Search for the cell housing the specified text and yield its (x, y) center coordinate. 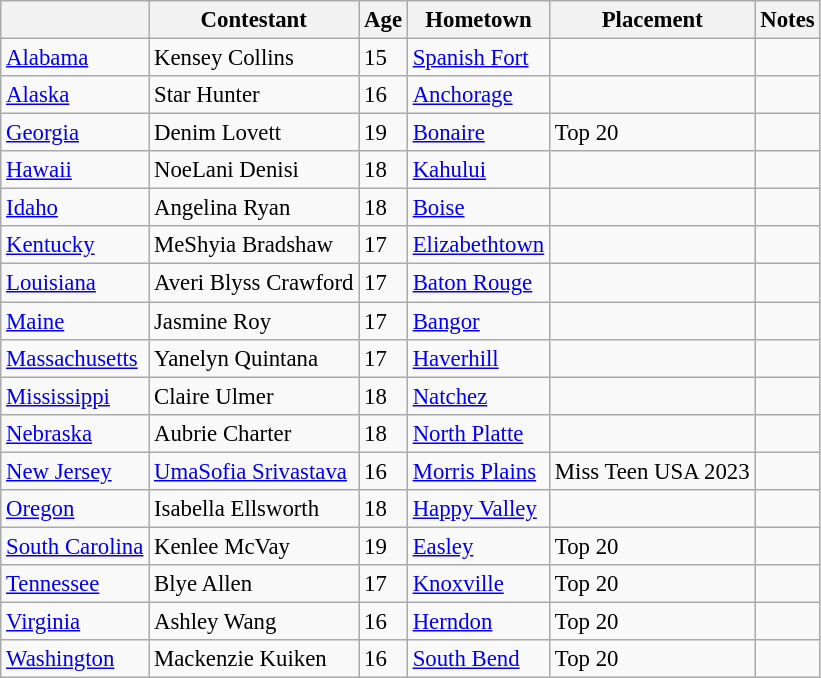
Kahului (478, 170)
Ashley Wang (254, 621)
Elizabethtown (478, 245)
Contestant (254, 20)
Virginia (75, 621)
Idaho (75, 208)
Denim Lovett (254, 133)
MeShyia Bradshaw (254, 245)
Hawaii (75, 170)
Notes (788, 20)
Knoxville (478, 584)
Kenlee McVay (254, 546)
Star Hunter (254, 95)
Kensey Collins (254, 58)
Natchez (478, 396)
Placement (652, 20)
New Jersey (75, 471)
Maine (75, 321)
Spanish Fort (478, 58)
Boise (478, 208)
Morris Plains (478, 471)
Anchorage (478, 95)
Oregon (75, 509)
North Platte (478, 433)
Haverhill (478, 358)
Louisiana (75, 283)
Age (384, 20)
Tennessee (75, 584)
Bangor (478, 321)
15 (384, 58)
Aubrie Charter (254, 433)
Alaska (75, 95)
Massachusetts (75, 358)
Averi Blyss Crawford (254, 283)
Angelina Ryan (254, 208)
Georgia (75, 133)
Isabella Ellsworth (254, 509)
Nebraska (75, 433)
Claire Ulmer (254, 396)
Hometown (478, 20)
Miss Teen USA 2023 (652, 471)
Easley (478, 546)
Washington (75, 659)
Mississippi (75, 396)
Alabama (75, 58)
Blye Allen (254, 584)
Mackenzie Kuiken (254, 659)
Baton Rouge (478, 283)
Yanelyn Quintana (254, 358)
NoeLani Denisi (254, 170)
Herndon (478, 621)
UmaSofia Srivastava (254, 471)
South Carolina (75, 546)
Bonaire (478, 133)
South Bend (478, 659)
Kentucky (75, 245)
Happy Valley (478, 509)
Jasmine Roy (254, 321)
